Determine the (x, y) coordinate at the center of the cell enclosing the given text.  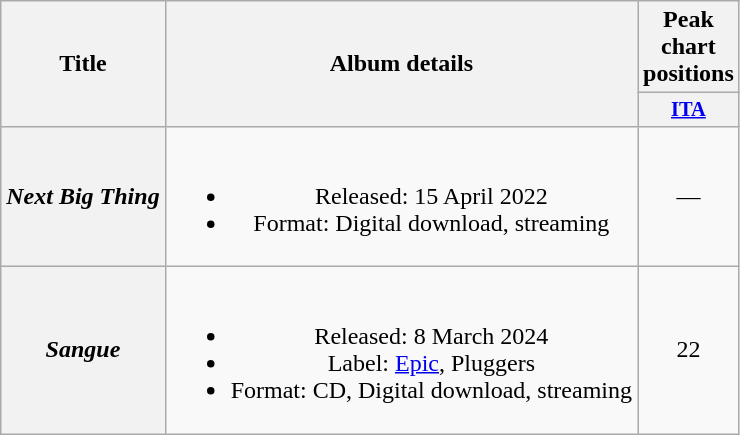
Next Big Thing (83, 196)
Title (83, 64)
Sangue (83, 350)
ITA (689, 110)
Peak chart positions (689, 47)
Released: 15 April 2022Format: Digital download, streaming (401, 196)
22 (689, 350)
— (689, 196)
Album details (401, 64)
Released: 8 March 2024Label: Epic, PluggersFormat: CD, Digital download, streaming (401, 350)
